Search for the cell housing the specified text and yield its (x, y) center coordinate. 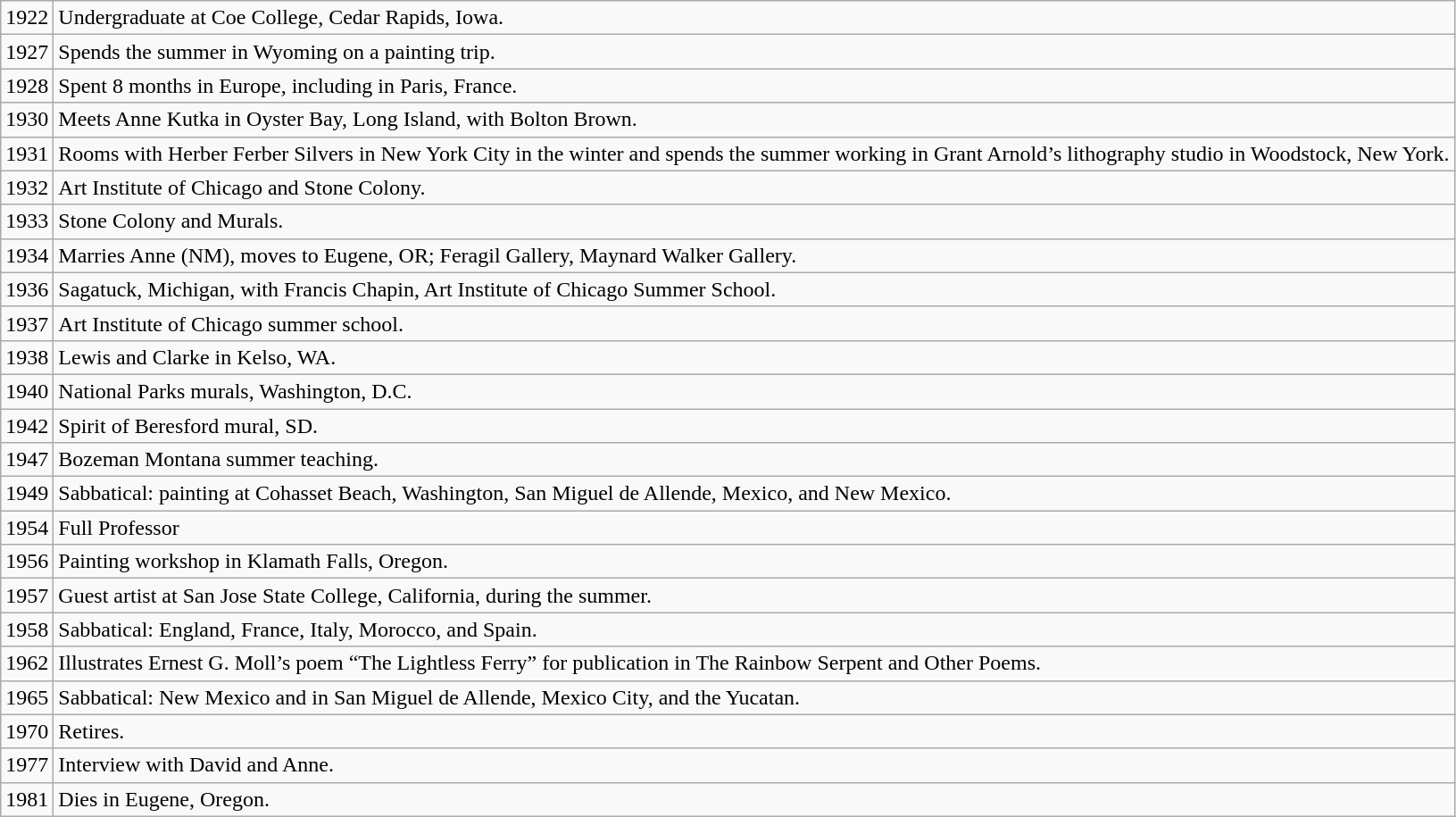
Painting workshop in Klamath Falls, Oregon. (753, 562)
Illustrates Ernest G. Moll’s poem “The Lightless Ferry” for publication in The Rainbow Serpent and Other Poems. (753, 663)
Spent 8 months in Europe, including in Paris, France. (753, 86)
1981 (27, 799)
Interview with David and Anne. (753, 765)
1956 (27, 562)
1936 (27, 289)
Retires. (753, 731)
1970 (27, 731)
Sabbatical: New Mexico and in San Miguel de Allende, Mexico City, and the Yucatan. (753, 697)
1940 (27, 391)
Sabbatical: painting at Cohasset Beach, Washington, San Miguel de Allende, Mexico, and New Mexico. (753, 494)
1949 (27, 494)
Meets Anne Kutka in Oyster Bay, Long Island, with Bolton Brown. (753, 120)
1942 (27, 426)
Lewis and Clarke in Kelso, WA. (753, 357)
Undergraduate at Coe College, Cedar Rapids, Iowa. (753, 18)
1947 (27, 460)
Sagatuck, Michigan, with Francis Chapin, Art Institute of Chicago Summer School. (753, 289)
Spends the summer in Wyoming on a painting trip. (753, 52)
1965 (27, 697)
Bozeman Montana summer teaching. (753, 460)
1957 (27, 596)
1928 (27, 86)
National Parks murals, Washington, D.C. (753, 391)
1922 (27, 18)
Stone Colony and Murals. (753, 221)
1937 (27, 323)
1932 (27, 188)
Dies in Eugene, Oregon. (753, 799)
1933 (27, 221)
Marries Anne (NM), moves to Eugene, OR; Feragil Gallery, Maynard Walker Gallery. (753, 255)
1930 (27, 120)
1934 (27, 255)
Art Institute of Chicago and Stone Colony. (753, 188)
Spirit of Beresford mural, SD. (753, 426)
1958 (27, 629)
1962 (27, 663)
1931 (27, 154)
1927 (27, 52)
Sabbatical: England, France, Italy, Morocco, and Spain. (753, 629)
1977 (27, 765)
1938 (27, 357)
1954 (27, 528)
Full Professor (753, 528)
Art Institute of Chicago summer school. (753, 323)
Guest artist at San Jose State College, California, during the summer. (753, 596)
